From the cell containing the given text, extract its center point as (X, Y) coordinate. 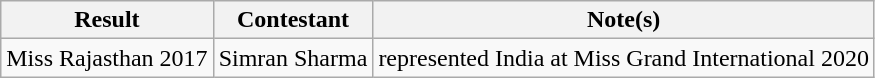
represented India at Miss Grand International 2020 (624, 58)
Simran Sharma (293, 58)
Miss Rajasthan 2017 (107, 58)
Contestant (293, 20)
Note(s) (624, 20)
Result (107, 20)
